Find where the given text appears and provide that cell's center as [x, y] coordinate. 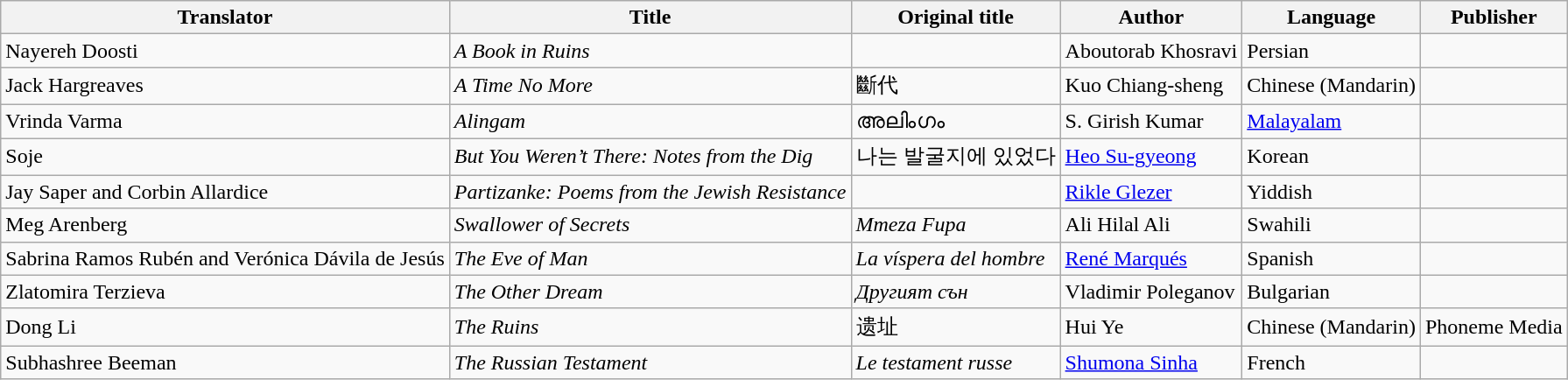
Persian [1332, 51]
斷代 [956, 86]
Korean [1332, 158]
The Ruins [650, 327]
Ali Hilal Ali [1151, 225]
Kuo Chiang-sheng [1151, 86]
Hui Ye [1151, 327]
A Book in Ruins [650, 51]
Shumona Sinha [1151, 362]
Другият сън [956, 292]
Phoneme Media [1494, 327]
Malayalam [1332, 121]
Jay Saper and Corbin Allardice [226, 192]
Title [650, 18]
The Other Dream [650, 292]
A Time No More [650, 86]
അലിംഗം [956, 121]
Yiddish [1332, 192]
Le testament russe [956, 362]
Alingam [650, 121]
Swallower of Secrets [650, 225]
Subhashree Beeman [226, 362]
Heo Su-gyeong [1151, 158]
Rikle Glezer [1151, 192]
Language [1332, 18]
遗址 [956, 327]
The Eve of Man [650, 258]
But You Weren’t There: Notes from the Dig [650, 158]
Jack Hargreaves [226, 86]
Swahili [1332, 225]
Partizanke: Poems from the Jewish Resistance [650, 192]
Dong Li [226, 327]
나는 발굴지에 있었다 [956, 158]
Sabrina Ramos Rubén and Verónica Dávila de Jesús [226, 258]
Bulgarian [1332, 292]
Original title [956, 18]
Meg Arenberg [226, 225]
Publisher [1494, 18]
Mmeza Fupa [956, 225]
Aboutorab Khosravi [1151, 51]
Zlatomira Terzieva [226, 292]
Spanish [1332, 258]
Translator [226, 18]
S. Girish Kumar [1151, 121]
Vrinda Varma [226, 121]
René Marqués [1151, 258]
The Russian Testament [650, 362]
Soje [226, 158]
Vladimir Poleganov [1151, 292]
Author [1151, 18]
French [1332, 362]
Nayereh Doosti [226, 51]
La víspera del hombre [956, 258]
